Detect which cell encompasses the target text, then output its [X, Y] center coordinate. 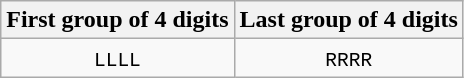
LLLL [118, 58]
RRRR [348, 58]
First group of 4 digits [118, 20]
Last group of 4 digits [348, 20]
